Capture the cell that displays the provided text and extract its [X, Y] central coordinate. 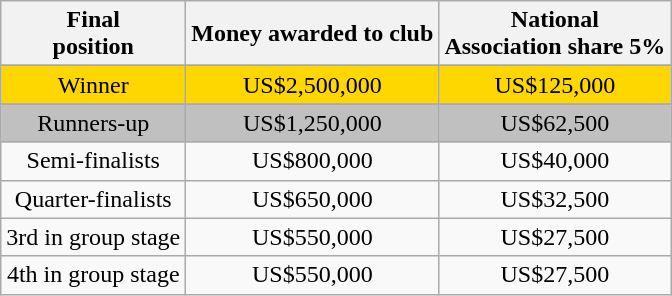
US$1,250,000 [312, 123]
US$800,000 [312, 161]
4th in group stage [94, 275]
Finalposition [94, 34]
Winner [94, 85]
Runners-up [94, 123]
Quarter-finalists [94, 199]
3rd in group stage [94, 237]
US$2,500,000 [312, 85]
US$650,000 [312, 199]
Money awarded to club [312, 34]
US$40,000 [555, 161]
Semi-finalists [94, 161]
US$32,500 [555, 199]
US$62,500 [555, 123]
US$125,000 [555, 85]
National Association share 5% [555, 34]
